Return the [X, Y] coordinate for the center point of the cell that contains the specified text.  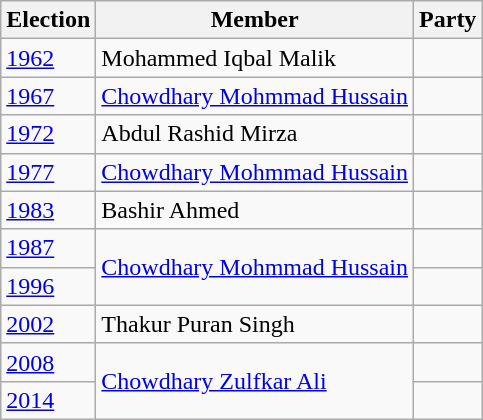
1983 [48, 210]
2014 [48, 400]
1987 [48, 248]
1962 [48, 58]
Thakur Puran Singh [255, 324]
1967 [48, 96]
2008 [48, 362]
Mohammed Iqbal Malik [255, 58]
Chowdhary Zulfkar Ali [255, 381]
Bashir Ahmed [255, 210]
Election [48, 20]
Party [448, 20]
Member [255, 20]
Abdul Rashid Mirza [255, 134]
1972 [48, 134]
1977 [48, 172]
1996 [48, 286]
2002 [48, 324]
